Capture the cell that displays the provided text and extract its [X, Y] central coordinate. 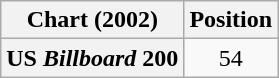
54 [231, 58]
Position [231, 20]
Chart (2002) [92, 20]
US Billboard 200 [92, 58]
